From the cell containing the given text, extract its center point as (x, y) coordinate. 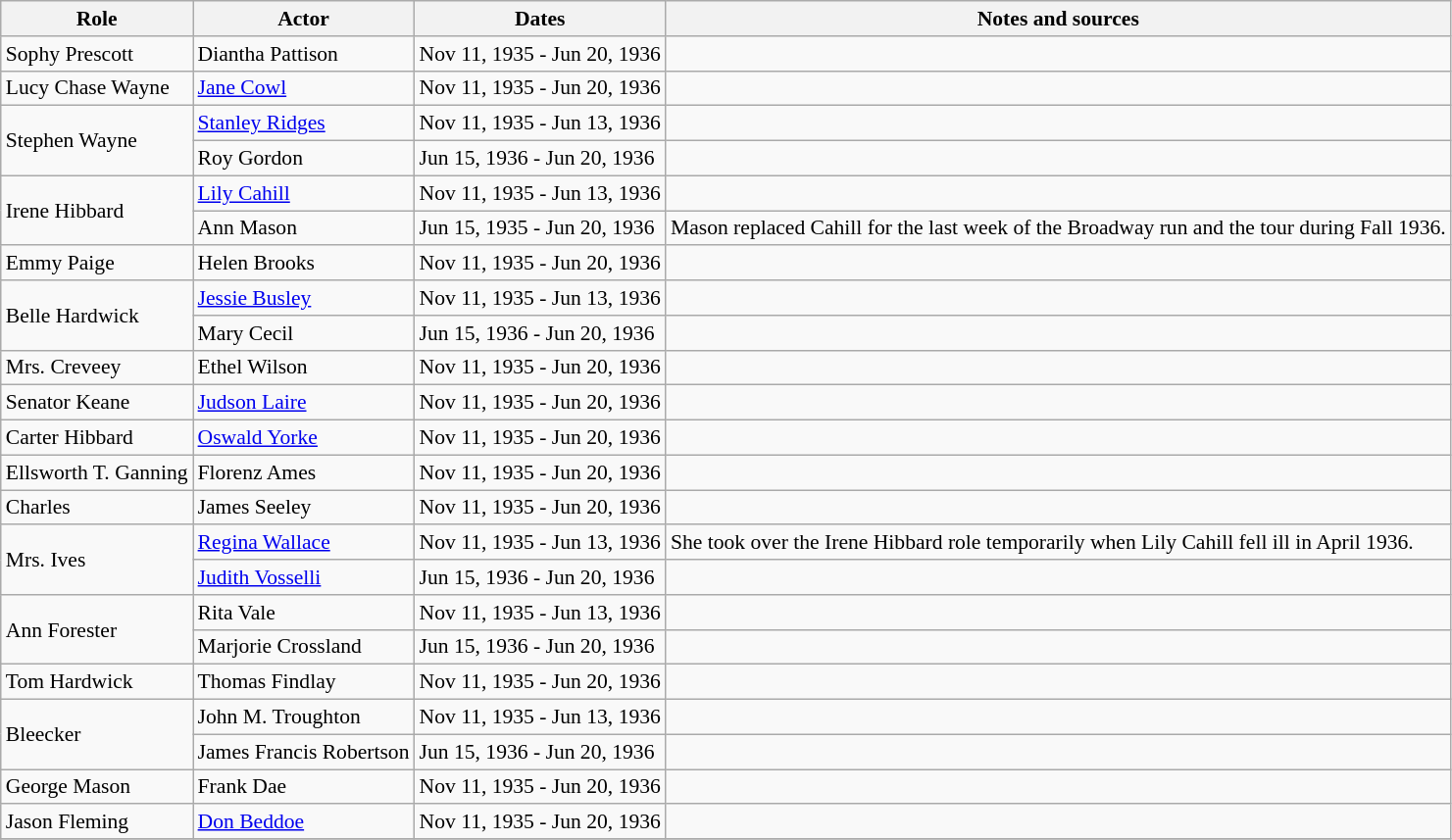
Mason replaced Cahill for the last week of the Broadway run and the tour during Fall 1936. (1059, 228)
Irene Hibbard (97, 210)
Florenz Ames (304, 472)
Senator Keane (97, 403)
Belle Hardwick (97, 316)
Rita Vale (304, 613)
Sophy Prescott (97, 54)
Stephen Wayne (97, 141)
Marjorie Crossland (304, 647)
She took over the Irene Hibbard role temporarily when Lily Cahill fell ill in April 1936. (1059, 543)
Judith Vosselli (304, 577)
James Francis Robertson (304, 752)
Jason Fleming (97, 822)
John M. Troughton (304, 717)
Ann Mason (304, 228)
Actor (304, 19)
James Seeley (304, 508)
Frank Dae (304, 787)
Roy Gordon (304, 159)
Emmy Paige (97, 264)
Judson Laire (304, 403)
Notes and sources (1059, 19)
Ann Forester (97, 629)
Regina Wallace (304, 543)
Lily Cahill (304, 193)
Oswald Yorke (304, 438)
Role (97, 19)
Charles (97, 508)
Jane Cowl (304, 88)
Stanley Ridges (304, 124)
Dates (540, 19)
George Mason (97, 787)
Diantha Pattison (304, 54)
Mary Cecil (304, 333)
Jessie Busley (304, 298)
Mrs. Ives (97, 561)
Tom Hardwick (97, 682)
Carter Hibbard (97, 438)
Ellsworth T. Ganning (97, 472)
Lucy Chase Wayne (97, 88)
Mrs. Creveey (97, 368)
Thomas Findlay (304, 682)
Ethel Wilson (304, 368)
Helen Brooks (304, 264)
Don Beddoe (304, 822)
Bleecker (97, 735)
Jun 15, 1935 - Jun 20, 1936 (540, 228)
